Extract the [X, Y] coordinate from the center of the cell holding the provided text.  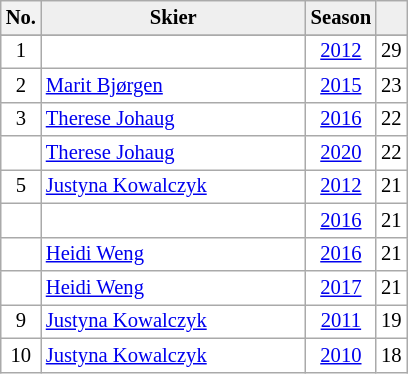
19 [391, 321]
23 [391, 85]
1 [21, 51]
2017 [341, 287]
3 [21, 119]
10 [21, 355]
9 [21, 321]
2015 [341, 85]
2 [21, 85]
29 [391, 51]
Skier [174, 17]
18 [391, 355]
2011 [341, 321]
5 [21, 186]
Marit Bjørgen [174, 85]
2010 [341, 355]
2020 [341, 153]
No. [21, 17]
Season [341, 17]
